Capture the cell that displays the provided text and extract its [x, y] central coordinate. 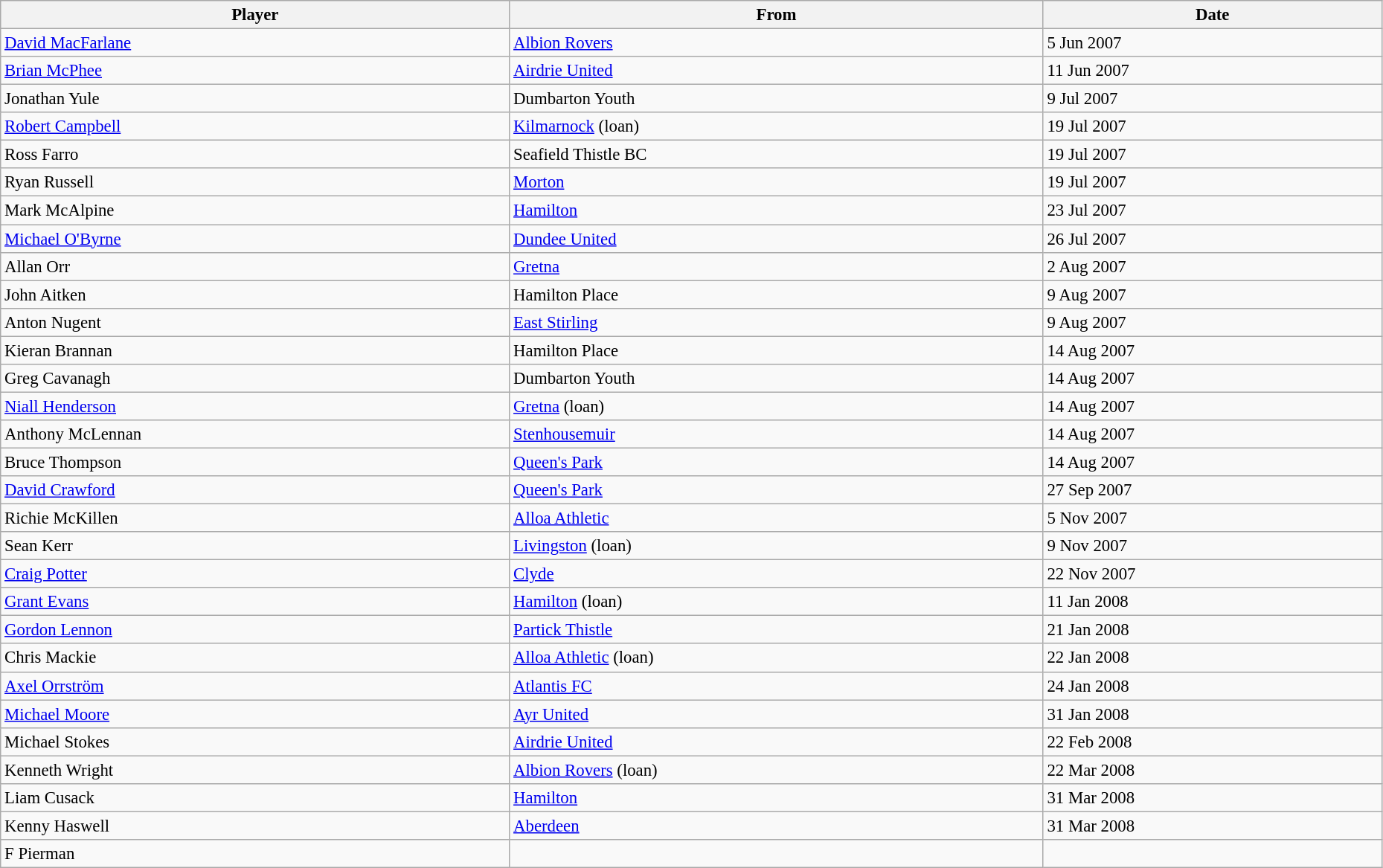
Alloa Athletic [777, 518]
Date [1213, 15]
Kilmarnock (loan) [777, 126]
F Pierman [255, 854]
From [777, 15]
Jonathan Yule [255, 99]
5 Jun 2007 [1213, 43]
Albion Rovers [777, 43]
Kenneth Wright [255, 770]
23 Jul 2007 [1213, 210]
Alloa Athletic (loan) [777, 658]
Michael O'Byrne [255, 239]
Richie McKillen [255, 518]
Aberdeen [777, 826]
Ayr United [777, 714]
Player [255, 15]
9 Jul 2007 [1213, 99]
Anton Nugent [255, 322]
Brian McPhee [255, 71]
Sean Kerr [255, 546]
Axel Orrström [255, 686]
26 Jul 2007 [1213, 239]
11 Jun 2007 [1213, 71]
Robert Campbell [255, 126]
5 Nov 2007 [1213, 518]
Partick Thistle [777, 630]
24 Jan 2008 [1213, 686]
Liam Cusack [255, 798]
David MacFarlane [255, 43]
Michael Stokes [255, 742]
Livingston (loan) [777, 546]
Stenhousemuir [777, 434]
Clyde [777, 574]
Morton [777, 182]
22 Jan 2008 [1213, 658]
Gretna [777, 266]
Greg Cavanagh [255, 379]
Allan Orr [255, 266]
Seafield Thistle BC [777, 155]
Niall Henderson [255, 406]
Dundee United [777, 239]
Bruce Thompson [255, 462]
31 Jan 2008 [1213, 714]
Albion Rovers (loan) [777, 770]
11 Jan 2008 [1213, 602]
Chris Mackie [255, 658]
9 Nov 2007 [1213, 546]
Kieran Brannan [255, 350]
Grant Evans [255, 602]
22 Mar 2008 [1213, 770]
Gordon Lennon [255, 630]
Michael Moore [255, 714]
Ryan Russell [255, 182]
David Crawford [255, 490]
22 Nov 2007 [1213, 574]
Craig Potter [255, 574]
Kenny Haswell [255, 826]
East Stirling [777, 322]
Mark McAlpine [255, 210]
Gretna (loan) [777, 406]
22 Feb 2008 [1213, 742]
Hamilton (loan) [777, 602]
27 Sep 2007 [1213, 490]
Atlantis FC [777, 686]
2 Aug 2007 [1213, 266]
Ross Farro [255, 155]
21 Jan 2008 [1213, 630]
Anthony McLennan [255, 434]
John Aitken [255, 295]
